Extract the [X, Y] coordinate from the center of the cell holding the provided text.  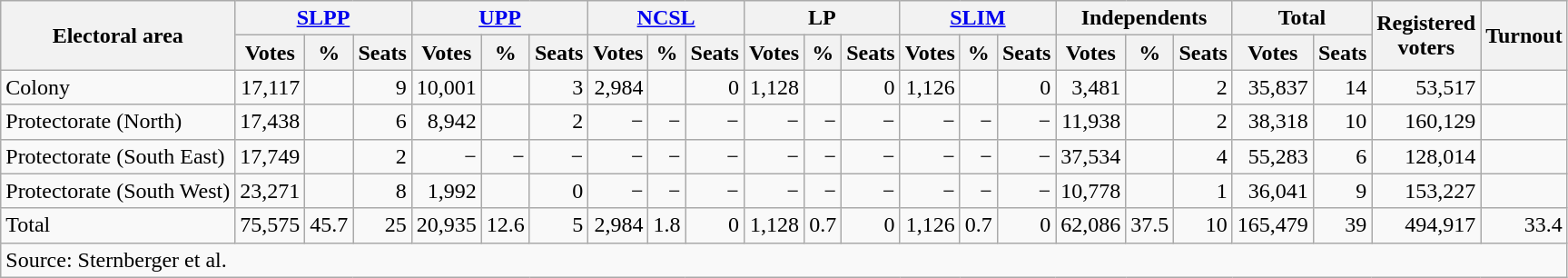
12.6 [505, 225]
37.5 [1149, 225]
75,575 [271, 225]
35,837 [1273, 87]
Protectorate (South East) [118, 156]
45.7 [329, 225]
33.4 [1524, 225]
17,117 [271, 87]
36,041 [1273, 191]
128,014 [1426, 156]
Source: Sternberger et al. [784, 260]
5 [558, 225]
160,129 [1426, 122]
Independents [1144, 18]
17,749 [271, 156]
55,283 [1273, 156]
10,001 [447, 87]
UPP [499, 18]
Turnout [1524, 35]
494,917 [1426, 225]
25 [382, 225]
3,481 [1091, 87]
LP [822, 18]
8 [382, 191]
165,479 [1273, 225]
153,227 [1426, 191]
Registeredvoters [1426, 35]
1 [1203, 191]
53,517 [1426, 87]
17,438 [271, 122]
10,778 [1091, 191]
SLPP [323, 18]
38,318 [1273, 122]
Colony [118, 87]
8,942 [447, 122]
1.8 [666, 225]
Protectorate (South West) [118, 191]
39 [1342, 225]
14 [1342, 87]
SLIM [978, 18]
NCSL [666, 18]
1,992 [447, 191]
3 [558, 87]
Electoral area [118, 35]
11,938 [1091, 122]
62,086 [1091, 225]
Protectorate (North) [118, 122]
23,271 [271, 191]
37,534 [1091, 156]
20,935 [447, 225]
4 [1203, 156]
